Search for the cell housing the specified text and yield its (X, Y) center coordinate. 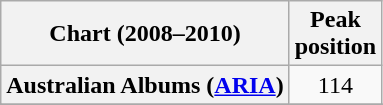
Australian Albums (ARIA) (145, 85)
Peakposition (335, 34)
Chart (2008–2010) (145, 34)
114 (335, 85)
